Scan for the cell matching the given text and deliver its (X, Y) coordinate at center. 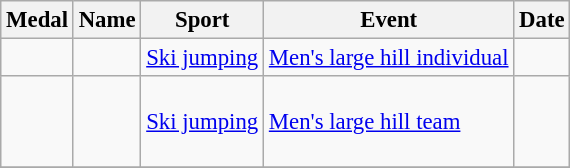
Name (107, 20)
Event (389, 20)
Medal (38, 20)
Sport (202, 20)
Men's large hill individual (389, 58)
Date (542, 20)
Men's large hill team (389, 122)
